Locate the cell with the specified text and output its [X, Y] center coordinate. 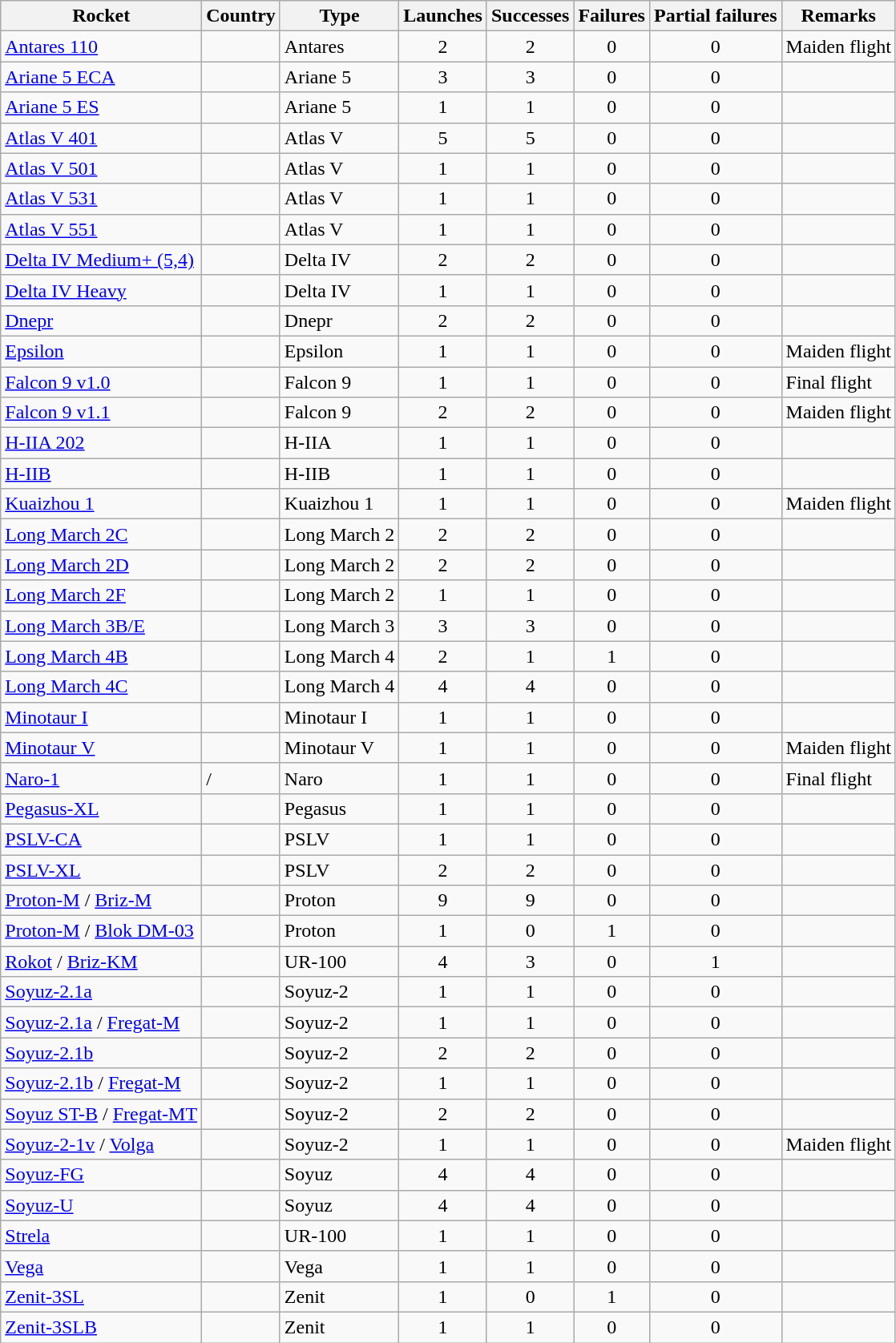
Antares 110 [101, 46]
Strela [101, 1236]
Soyuz-2.1b / Fregat-M [101, 1083]
Long March 3 [339, 626]
Delta IV Heavy [101, 290]
Zenit-3SLB [101, 1327]
Antares [339, 46]
Soyuz-FG [101, 1175]
Pegasus-XL [101, 809]
Long March 4B [101, 656]
Atlas V 551 [101, 229]
Atlas V 531 [101, 199]
PSLV-XL [101, 869]
Ariane 5 ES [101, 107]
Naro-1 [101, 778]
Zenit-3SL [101, 1297]
Delta IV Medium+ (5,4) [101, 260]
Type [339, 16]
Soyuz-2.1a / Fregat-M [101, 1022]
Atlas V 501 [101, 168]
Ariane 5 ECA [101, 77]
Failures [612, 16]
Long March 4C [101, 687]
Soyuz-2.1a [101, 992]
Long March 2F [101, 595]
Long March 2D [101, 565]
Proton-M / Briz-M [101, 901]
Soyuz-2-1v / Volga [101, 1144]
Proton-M / Blok DM-03 [101, 931]
Naro [339, 778]
Pegasus [339, 809]
Country [241, 16]
Falcon 9 v1.1 [101, 413]
Soyuz ST-B / Fregat-MT [101, 1114]
Long March 2C [101, 534]
Launches [443, 16]
H-IIA 202 [101, 443]
Long March 3B/E [101, 626]
PSLV-CA [101, 839]
Rokot / Briz-KM [101, 962]
Soyuz-2.1b [101, 1053]
/ [241, 778]
Falcon 9 v1.0 [101, 382]
H-IIA [339, 443]
Atlas V 401 [101, 138]
Successes [530, 16]
Remarks [838, 16]
Partial failures [715, 16]
Rocket [101, 16]
Soyuz-U [101, 1205]
